Return the (X, Y) coordinate for the center point of the cell that contains the specified text.  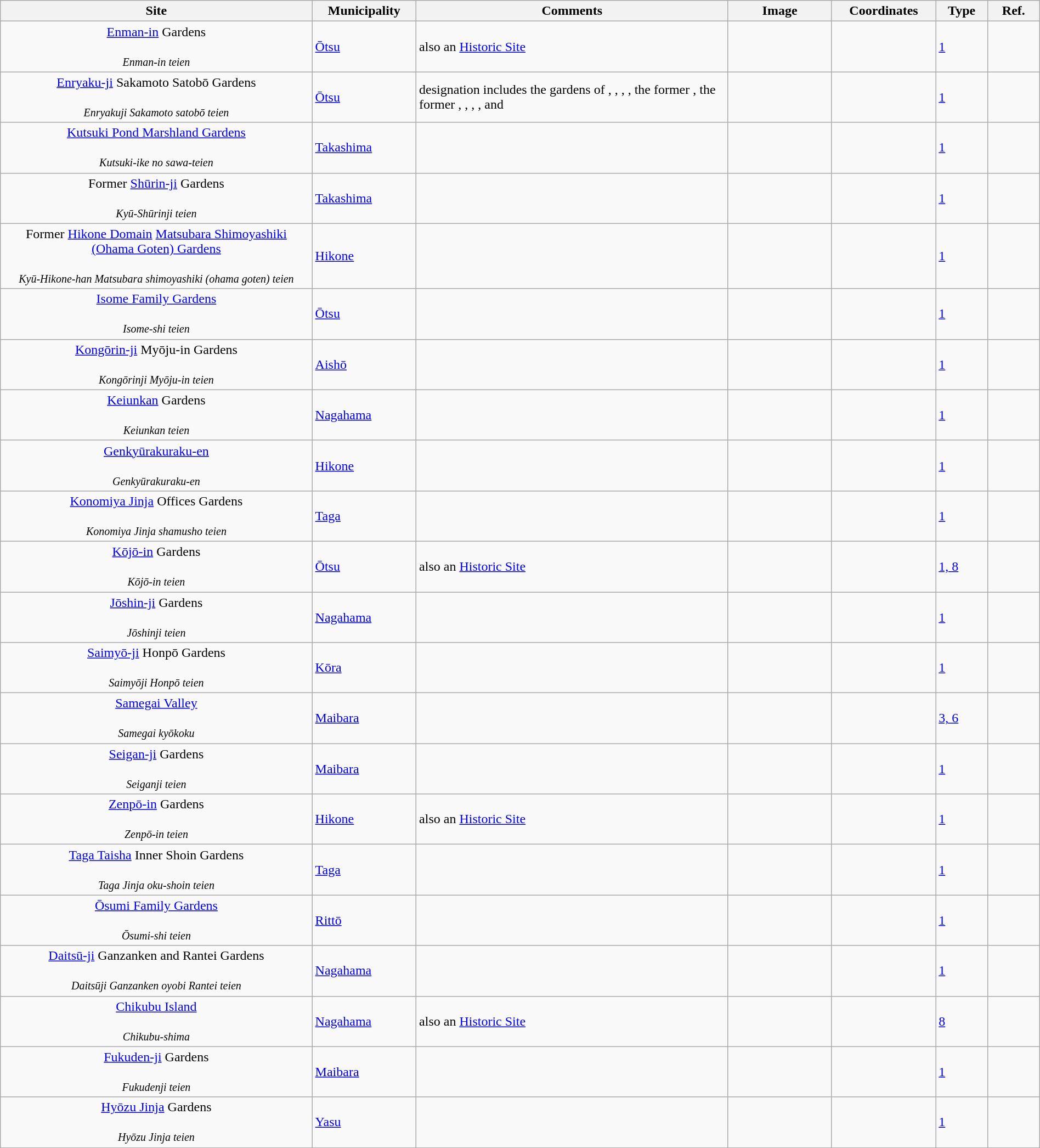
3, 6 (962, 718)
Keiunkan GardensKeiunkan teien (156, 415)
Genkyūrakuraku-enGenkyūrakuraku-en (156, 465)
Kōjō-in GardensKōjō-in teien (156, 566)
Kōra (364, 668)
Enryaku-ji Sakamoto Satobō GardensEnryakuji Sakamoto satobō teien (156, 97)
Kutsuki Pond Marshland GardensKutsuki-ike no sawa-teien (156, 148)
Ref. (1014, 11)
Aishō (364, 364)
Type (962, 11)
Konomiya Jinja Offices GardensKonomiya Jinja shamusho teien (156, 516)
Samegai ValleySamegai kyōkoku (156, 718)
Saimyō-ji Honpō GardensSaimyōji Honpō teien (156, 668)
Seigan-ji GardensSeiganji teien (156, 769)
Former Hikone Domain Matsubara Shimoyashiki (Ohama Goten) GardensKyū-Hikone-han Matsubara shimoyashiki (ohama goten) teien (156, 256)
Zenpō-in GardensZenpō-in teien (156, 819)
Rittō (364, 920)
Yasu (364, 1122)
1, 8 (962, 566)
Image (780, 11)
designation includes the gardens of , , , , the former , the former , , , , and (572, 97)
Chikubu IslandChikubu-shima (156, 1021)
Isome Family GardensIsome-shi teien (156, 314)
Fukuden-ji GardensFukudenji teien (156, 1072)
Site (156, 11)
Coordinates (883, 11)
8 (962, 1021)
Daitsū-ji Ganzanken and Rantei GardensDaitsūji Ganzanken oyobi Rantei teien (156, 971)
Taga Taisha Inner Shoin GardensTaga Jinja oku-shoin teien (156, 870)
Ōsumi Family GardensŌsumi-shi teien (156, 920)
Municipality (364, 11)
Jōshin-ji GardensJōshinji teien (156, 617)
Former Shūrin-ji GardensKyū-Shūrinji teien (156, 198)
Hyōzu Jinja GardensHyōzu Jinja teien (156, 1122)
Comments (572, 11)
Enman-in GardensEnman-in teien (156, 47)
Kongōrin-ji Myōju-in GardensKongōrinji Myōju-in teien (156, 364)
